Identify which cell holds the provided text, then report its (X, Y) central coordinate. 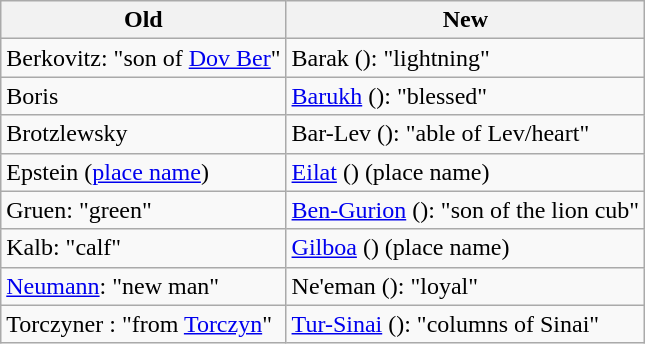
Torczyner : "from Torczyn" (144, 324)
Neumann: "new man" (144, 286)
Gruen: "green" (144, 210)
Brotzlewsky (144, 134)
Boris (144, 96)
New (466, 20)
Eilat () (place name) (466, 172)
Tur-Sinai (): "columns of Sinai" (466, 324)
Ben-Gurion (): "son of the lion cub" (466, 210)
Kalb: "calf" (144, 248)
Bar-Lev (): "able of Lev/heart" (466, 134)
Berkovitz: "son of Dov Ber" (144, 58)
Barukh (): "blessed" (466, 96)
Old (144, 20)
Epstein (place name) (144, 172)
Barak (): "lightning" (466, 58)
Ne'eman (): "loyal" (466, 286)
Gilboa () (place name) (466, 248)
